Identify which cell holds the provided text, then report its (X, Y) central coordinate. 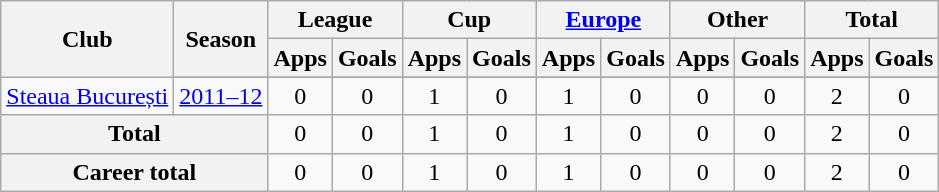
Cup (469, 20)
Other (737, 20)
Season (221, 39)
Europe (603, 20)
League (335, 20)
Club (88, 39)
Career total (134, 172)
2011–12 (221, 96)
Steaua București (88, 96)
